Locate the cell with the specified text and output its [x, y] center coordinate. 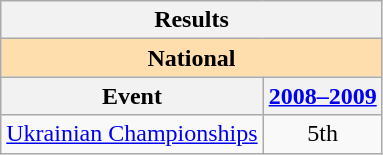
Ukrainian Championships [132, 134]
National [192, 58]
Results [192, 20]
Event [132, 96]
2008–2009 [322, 96]
5th [322, 134]
